Return the [X, Y] coordinate for the center point of the cell that contains the specified text.  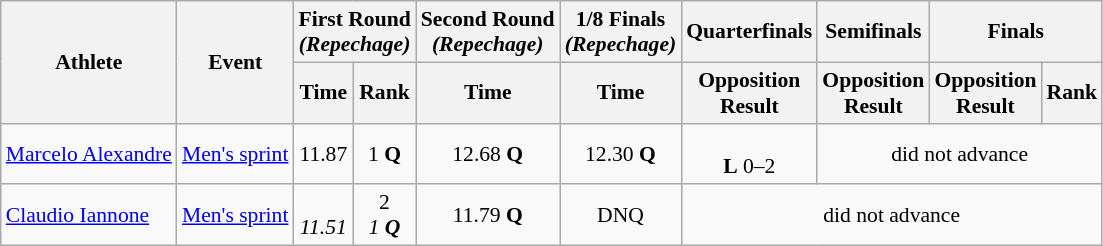
21 Q [384, 216]
Finals [1016, 32]
11.87 [323, 154]
1 Q [384, 154]
12.30 Q [621, 154]
Event [236, 62]
11.51 [323, 216]
Athlete [89, 62]
Marcelo Alexandre [89, 154]
First Round(Repechage) [354, 32]
Semifinals [873, 32]
11.79 Q [488, 216]
1/8 Finals(Repechage) [621, 32]
DNQ [621, 216]
L 0–2 [749, 154]
12.68 Q [488, 154]
Claudio Iannone [89, 216]
Quarterfinals [749, 32]
Second Round(Repechage) [488, 32]
